Pinpoint the cell where the given text exists, returning its (x, y) midpoint coordinate. 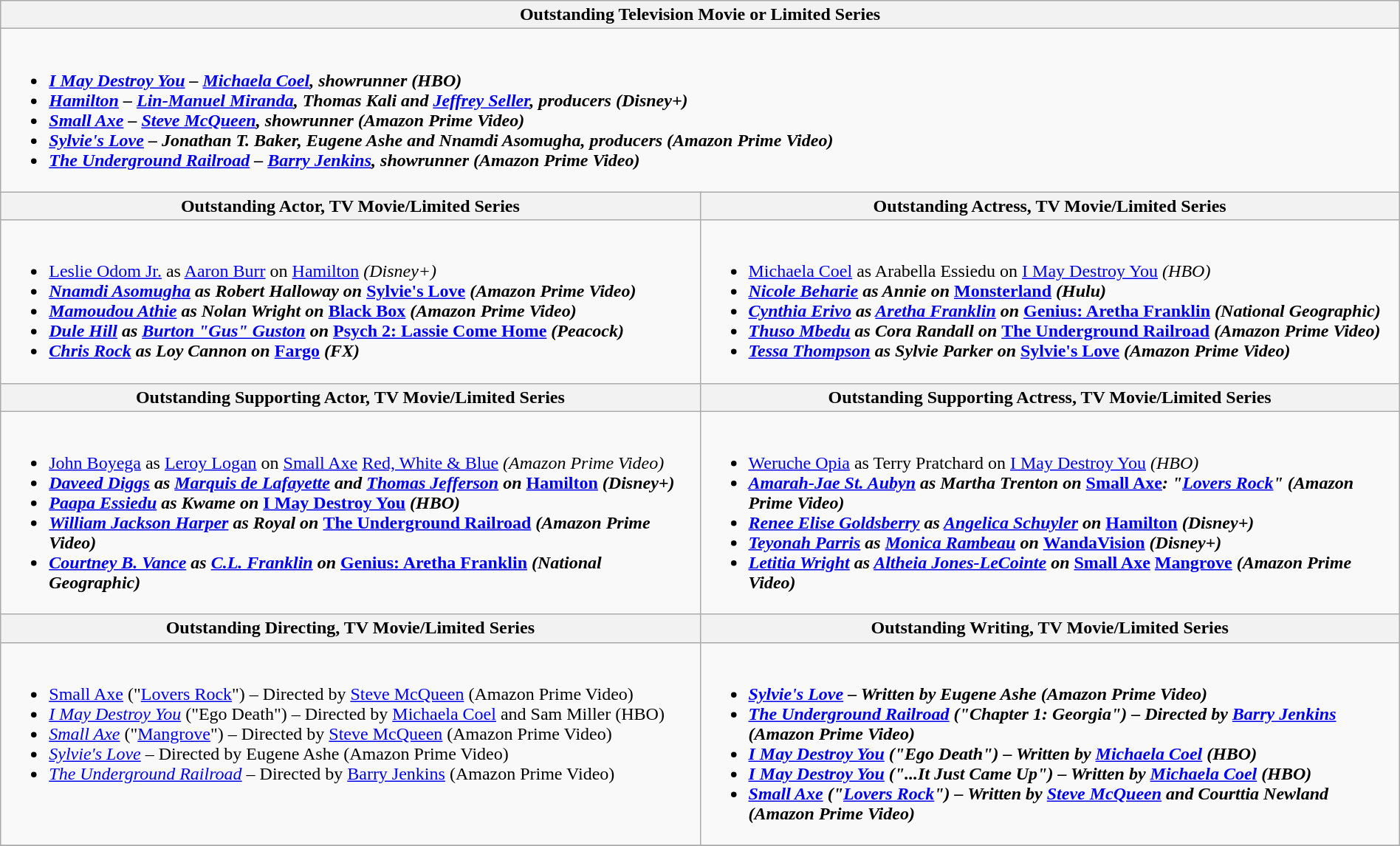
Outstanding Writing, TV Movie/Limited Series (1050, 628)
Outstanding Supporting Actor, TV Movie/Limited Series (350, 397)
Outstanding Actress, TV Movie/Limited Series (1050, 206)
Outstanding Television Movie or Limited Series (700, 15)
Outstanding Directing, TV Movie/Limited Series (350, 628)
Outstanding Actor, TV Movie/Limited Series (350, 206)
Outstanding Supporting Actress, TV Movie/Limited Series (1050, 397)
